Capture the cell that displays the provided text and extract its (x, y) central coordinate. 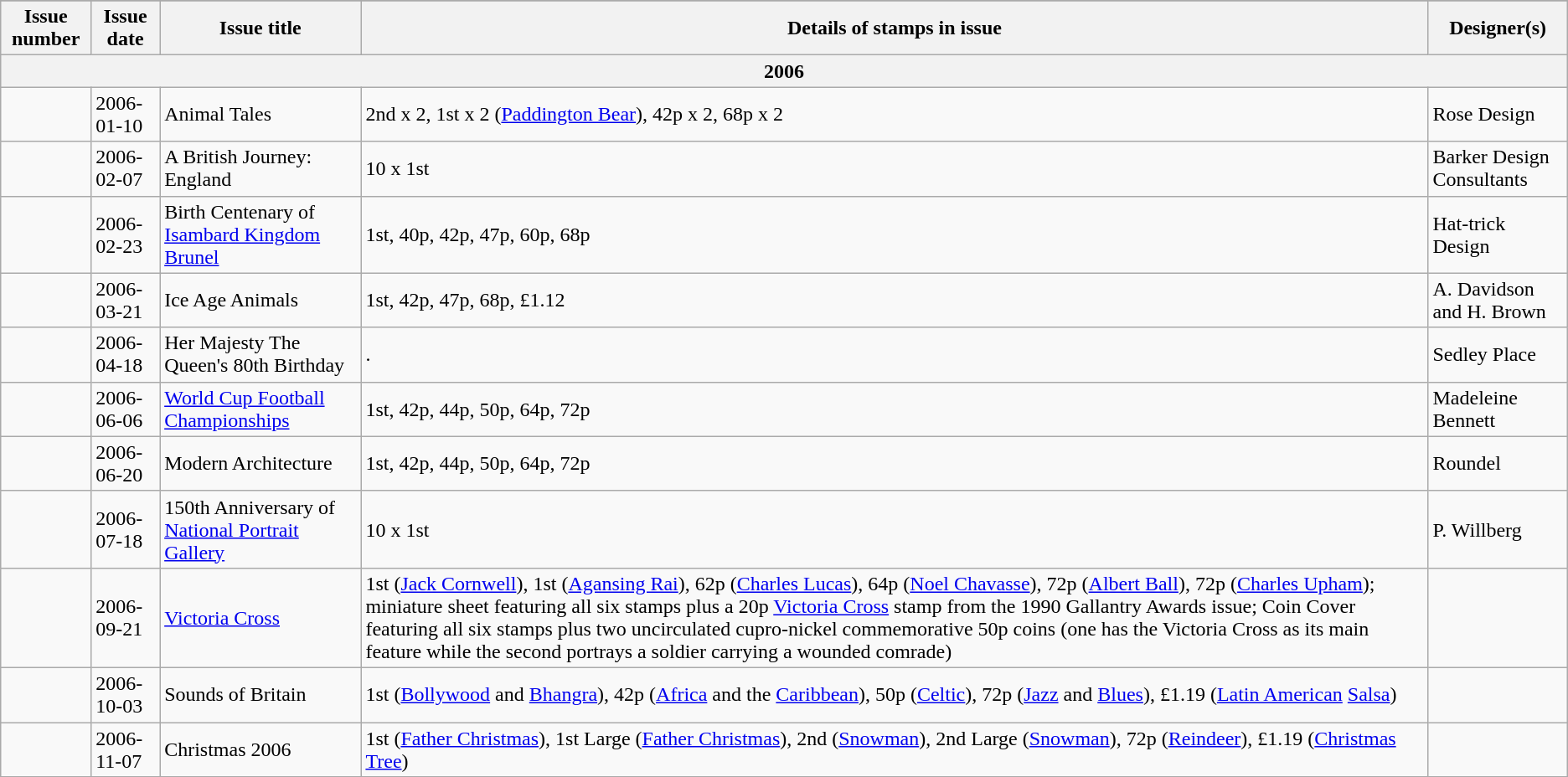
Issue title (260, 28)
Barker Design Consultants (1498, 169)
. (895, 355)
2006 (784, 71)
Rose Design (1498, 114)
A. Davidson and H. Brown (1498, 300)
2006-02-07 (126, 169)
Her Majesty The Queen's 80th Birthday (260, 355)
1st, 42p, 47p, 68p, £1.12 (895, 300)
1st (Father Christmas), 1st Large (Father Christmas), 2nd (Snowman), 2nd Large (Snowman), 72p (Reindeer), £1.19 (Christmas Tree) (895, 749)
2006-01-10 (126, 114)
A British Journey: England (260, 169)
Issue date (126, 28)
Sounds of Britain (260, 695)
2nd x 2, 1st x 2 (Paddington Bear), 42p x 2, 68p x 2 (895, 114)
2006-02-23 (126, 234)
2006-11-07 (126, 749)
150th Anniversary of National Portrait Gallery (260, 529)
2006-07-18 (126, 529)
Modern Architecture (260, 464)
2006-10-03 (126, 695)
1st, 40p, 42p, 47p, 60p, 68p (895, 234)
1st (Bollywood and Bhangra), 42p (Africa and the Caribbean), 50p (Celtic), 72p (Jazz and Blues), £1.19 (Latin American Salsa) (895, 695)
Animal Tales (260, 114)
Birth Centenary of Isambard Kingdom Brunel (260, 234)
Christmas 2006 (260, 749)
Issue number (46, 28)
P. Willberg (1498, 529)
Hat-trick Design (1498, 234)
2006-06-06 (126, 409)
Details of stamps in issue (895, 28)
Roundel (1498, 464)
2006-09-21 (126, 618)
Victoria Cross (260, 618)
Madeleine Bennett (1498, 409)
Designer(s) (1498, 28)
Ice Age Animals (260, 300)
Sedley Place (1498, 355)
2006-03-21 (126, 300)
World Cup Football Championships (260, 409)
2006-04-18 (126, 355)
2006-06-20 (126, 464)
